Provide the [X, Y] coordinate of the cell's center where the given text is located.  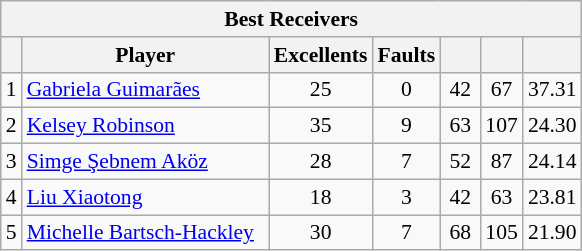
Excellents [321, 55]
30 [321, 233]
4 [12, 197]
24.30 [552, 126]
35 [321, 126]
9 [406, 126]
105 [502, 233]
Michelle Bartsch-Hackley [146, 233]
23.81 [552, 197]
Gabriela Guimarães [146, 90]
25 [321, 90]
Best Receivers [292, 19]
37.31 [552, 90]
Faults [406, 55]
67 [502, 90]
18 [321, 197]
0 [406, 90]
68 [460, 233]
28 [321, 162]
1 [12, 90]
Kelsey Robinson [146, 126]
5 [12, 233]
87 [502, 162]
52 [460, 162]
Player [146, 55]
Simge Şebnem Aköz [146, 162]
24.14 [552, 162]
21.90 [552, 233]
Liu Xiaotong [146, 197]
2 [12, 126]
107 [502, 126]
